Search for the cell housing the specified text and yield its (x, y) center coordinate. 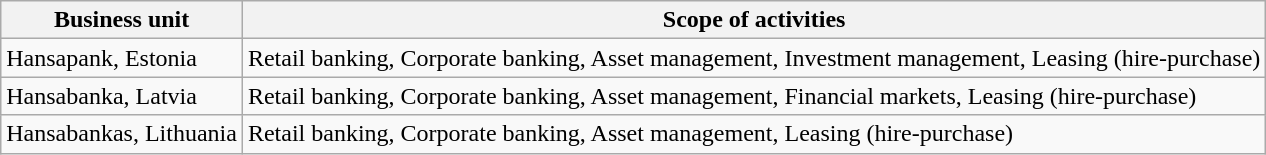
Business unit (122, 20)
Hansabanka, Latvia (122, 96)
Hansabankas, Lithuania (122, 134)
Scope of activities (754, 20)
Retail banking, Corporate banking, Asset management, Leasing (hire-purchase) (754, 134)
Retail banking, Corporate banking, Asset management, Investment management, Leasing (hire-purchase) (754, 58)
Hansapank, Estonia (122, 58)
Retail banking, Corporate banking, Asset management, Financial markets, Leasing (hire-purchase) (754, 96)
